Return the [x, y] coordinate for the center point of the cell that contains the specified text.  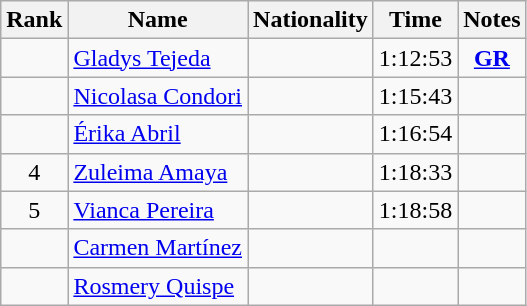
Name [158, 20]
1:16:54 [415, 134]
Zuleima Amaya [158, 172]
Gladys Tejeda [158, 58]
4 [34, 172]
Time [415, 20]
Nicolasa Condori [158, 96]
Rank [34, 20]
Carmen Martínez [158, 248]
Rosmery Quispe [158, 286]
Nationality [311, 20]
1:15:43 [415, 96]
Notes [492, 20]
1:18:58 [415, 210]
1:12:53 [415, 58]
GR [492, 58]
Vianca Pereira [158, 210]
Érika Abril [158, 134]
5 [34, 210]
1:18:33 [415, 172]
